Pinpoint the cell where the given text exists, returning its (X, Y) midpoint coordinate. 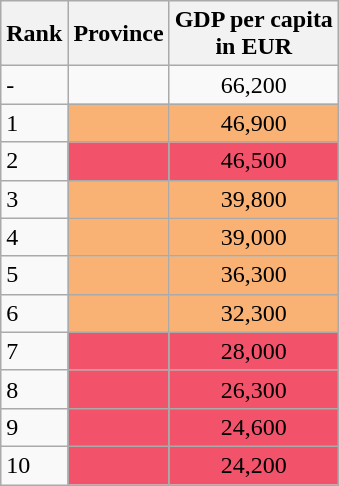
2 (34, 161)
24,200 (254, 465)
Rank (34, 34)
9 (34, 427)
- (34, 85)
24,600 (254, 427)
8 (34, 389)
28,000 (254, 351)
46,500 (254, 161)
4 (34, 237)
Province (118, 34)
26,300 (254, 389)
5 (34, 275)
39,000 (254, 237)
7 (34, 351)
46,900 (254, 123)
3 (34, 199)
66,200 (254, 85)
GDP per capita in EUR (254, 34)
39,800 (254, 199)
6 (34, 313)
32,300 (254, 313)
10 (34, 465)
36,300 (254, 275)
1 (34, 123)
